Provide the (x, y) coordinate of the cell's center where the given text is located.  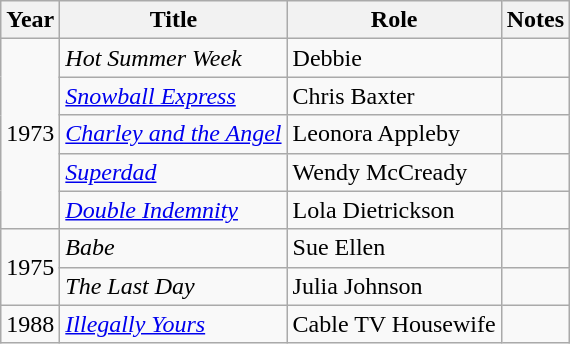
The Last Day (174, 286)
Snowball Express (174, 96)
1988 (30, 324)
Babe (174, 248)
Lola Dietrickson (394, 210)
1973 (30, 134)
Title (174, 20)
Leonora Appleby (394, 134)
Hot Summer Week (174, 58)
Chris Baxter (394, 96)
Julia Johnson (394, 286)
Superdad (174, 172)
Notes (535, 20)
Double Indemnity (174, 210)
Sue Ellen (394, 248)
Illegally Yours (174, 324)
Wendy McCready (394, 172)
Cable TV Housewife (394, 324)
Role (394, 20)
1975 (30, 267)
Year (30, 20)
Charley and the Angel (174, 134)
Debbie (394, 58)
